For the text-containing cell, return its midpoint in [X, Y] coordinate format. 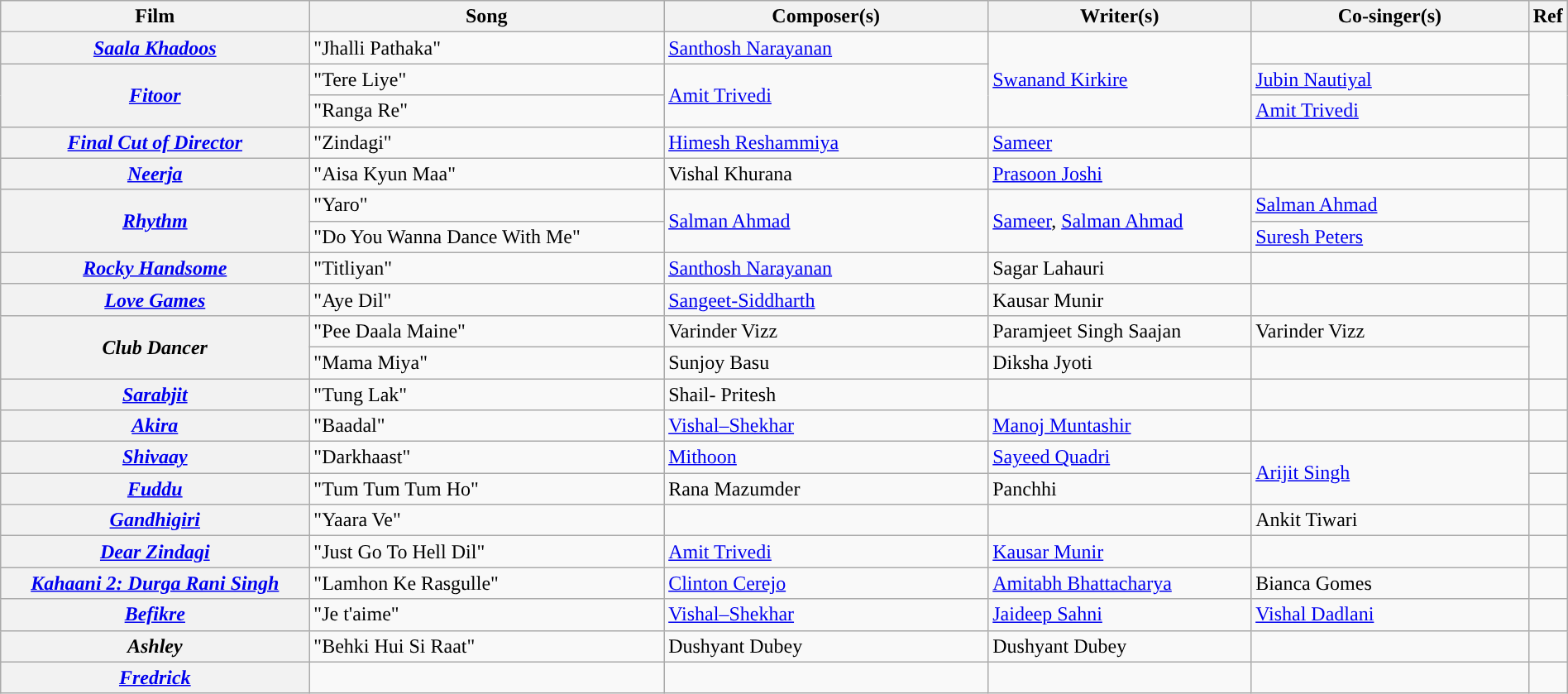
Fitoor [155, 95]
Bianca Gomes [1390, 583]
Sarabjit [155, 395]
"Mama Miya" [486, 362]
"Just Go To Hell Dil" [486, 552]
Shivaay [155, 457]
Ankit Tiwari [1390, 520]
"Tere Liye" [486, 79]
"Baadal" [486, 426]
Himesh Reshammiya [826, 142]
Sangeet-Siddharth [826, 299]
Fuddu [155, 489]
Kahaani 2: Durga Rani Singh [155, 583]
Sunjoy Basu [826, 362]
Vishal Khurana [826, 174]
Akira [155, 426]
Club Dancer [155, 347]
Arijit Singh [1390, 473]
Swanand Kirkire [1120, 79]
Composer(s) [826, 17]
Vishal Dadlani [1390, 615]
Gandhigiri [155, 520]
"Jhalli Pathaka" [486, 48]
Panchhi [1120, 489]
"Pee Daala Maine" [486, 331]
"Aye Dil" [486, 299]
Fredrick [155, 677]
"Yaara Ve" [486, 520]
Jubin Nautiyal [1390, 79]
"Do You Wanna Dance With Me" [486, 237]
Rocky Handsome [155, 268]
Manoj Muntashir [1120, 426]
Prasoon Joshi [1120, 174]
Rhythm [155, 221]
Sameer [1120, 142]
Film [155, 17]
"Yaro" [486, 205]
"Tung Lak" [486, 395]
Diksha Jyoti [1120, 362]
Saala Khadoos [155, 48]
Amitabh Bhattacharya [1120, 583]
Jaideep Sahni [1120, 615]
"Zindagi" [486, 142]
Paramjeet Singh Saajan [1120, 331]
Ashley [155, 646]
Love Games [155, 299]
Befikre [155, 615]
Final Cut of Director [155, 142]
Dear Zindagi [155, 552]
"Titliyan" [486, 268]
"Behki Hui Si Raat" [486, 646]
Sagar Lahauri [1120, 268]
Sayeed Quadri [1120, 457]
Writer(s) [1120, 17]
Co-singer(s) [1390, 17]
"Lamhon Ke Rasgulle" [486, 583]
Rana Mazumder [826, 489]
Sameer, Salman Ahmad [1120, 221]
"Tum Tum Tum Ho" [486, 489]
"Ranga Re" [486, 111]
Neerja [155, 174]
"Je t'aime" [486, 615]
Clinton Cerejo [826, 583]
Suresh Peters [1390, 237]
"Aisa Kyun Maa" [486, 174]
Shail- Pritesh [826, 395]
Mithoon [826, 457]
Song [486, 17]
Ref [1548, 17]
"Darkhaast" [486, 457]
